Find where the given text appears and provide that cell's center as [X, Y] coordinate. 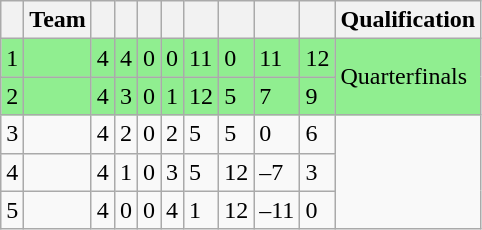
7 [277, 96]
9 [318, 96]
Team [58, 20]
–11 [277, 210]
–7 [277, 172]
Qualification [408, 20]
Quarterfinals [408, 77]
6 [318, 134]
